Capture the cell that displays the provided text and extract its [X, Y] central coordinate. 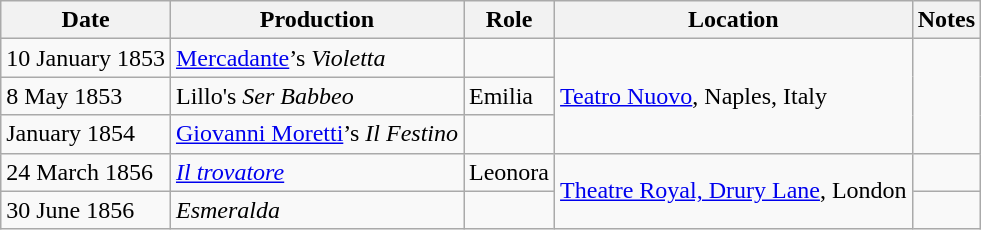
Production [316, 20]
30 June 1856 [86, 210]
Location [734, 20]
Giovanni Moretti’s Il Festino [316, 134]
Emilia [510, 96]
January 1854 [86, 134]
24 March 1856 [86, 172]
Theatre Royal, Drury Lane, London [734, 191]
Esmeralda [316, 210]
Leonora [510, 172]
Date [86, 20]
Mercadante’s Violetta [316, 58]
10 January 1853 [86, 58]
Il trovatore [316, 172]
Role [510, 20]
Teatro Nuovo, Naples, Italy [734, 96]
Lillo's Ser Babbeo [316, 96]
8 May 1853 [86, 96]
Notes [946, 20]
